Pinpoint the cell where the given text exists, returning its [X, Y] midpoint coordinate. 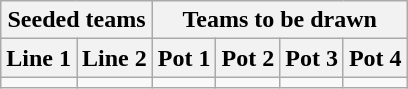
Pot 2 [248, 58]
Pot 4 [375, 58]
Teams to be drawn [280, 20]
Seeded teams [77, 20]
Pot 1 [184, 58]
Line 1 [39, 58]
Pot 3 [312, 58]
Line 2 [114, 58]
